Locate the cell with the specified text and output its [x, y] center coordinate. 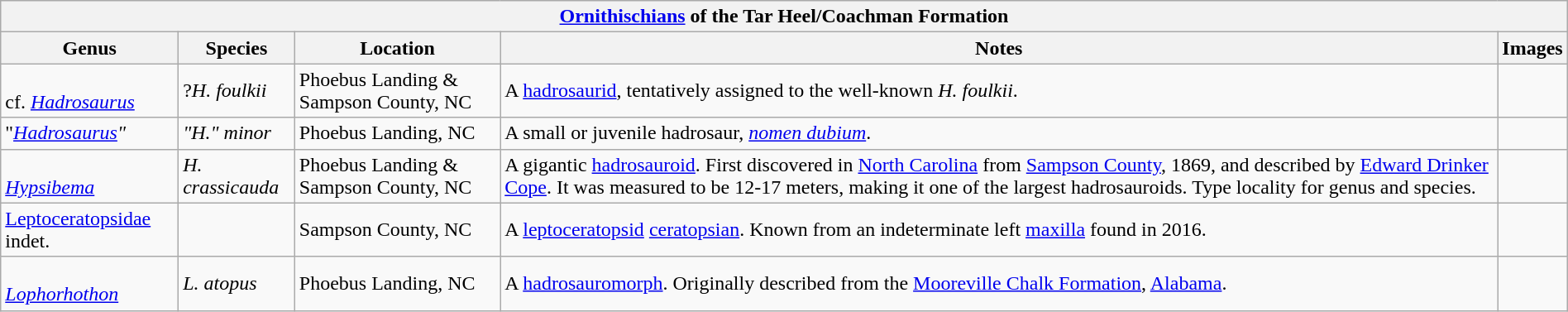
Ornithischians of the Tar Heel/Coachman Formation [784, 17]
A small or juvenile hadrosaur, nomen dubium. [999, 133]
Leptoceratopsidae indet. [89, 230]
Location [397, 48]
Images [1532, 48]
?H. foulkii [237, 91]
A leptoceratopsid ceratopsian. Known from an indeterminate left maxilla found in 2016. [999, 230]
Lophorhothon [89, 283]
A hadrosauromorph. Originally described from the Mooreville Chalk Formation, Alabama. [999, 283]
cf. Hadrosaurus [89, 91]
Genus [89, 48]
H. crassicauda [237, 175]
Hypsibema [89, 175]
"H." minor [237, 133]
"Hadrosaurus" [89, 133]
L. atopus [237, 283]
Species [237, 48]
Notes [999, 48]
A hadrosaurid, tentatively assigned to the well-known H. foulkii. [999, 91]
Sampson County, NC [397, 230]
